Determine the [X, Y] coordinate at the center of the cell enclosing the given text.  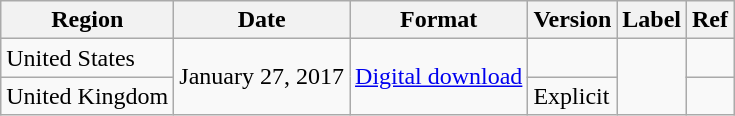
Date [262, 20]
Region [88, 20]
Digital download [439, 77]
Ref [710, 20]
Version [572, 20]
January 27, 2017 [262, 77]
Label [652, 20]
United States [88, 58]
United Kingdom [88, 96]
Format [439, 20]
Explicit [572, 96]
